Locate the cell with the specified text and output its (X, Y) center coordinate. 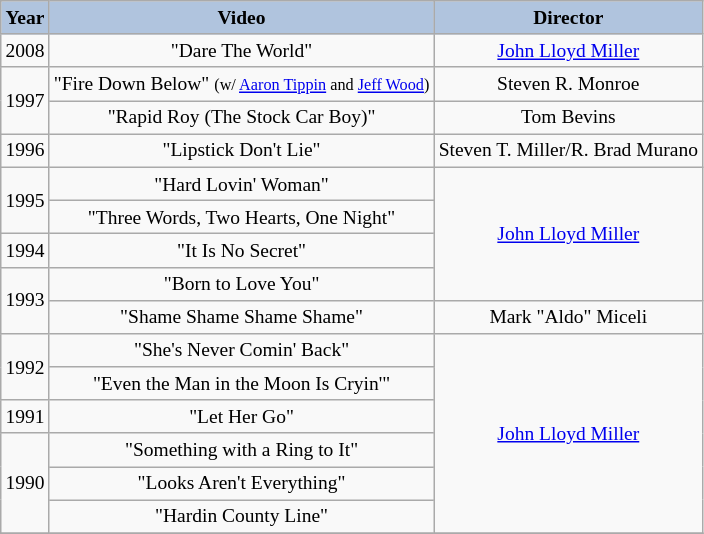
"Let Her Go" (242, 416)
1994 (25, 250)
1995 (25, 200)
Video (242, 18)
1997 (25, 100)
"Fire Down Below" (w/ Aaron Tippin and Jeff Wood) (242, 84)
"Dare The World" (242, 50)
Steven R. Monroe (568, 84)
"Rapid Roy (The Stock Car Boy)" (242, 118)
Year (25, 18)
"Hardin County Line" (242, 516)
"Born to Love You" (242, 284)
"It Is No Secret" (242, 250)
"Lipstick Don't Lie" (242, 150)
Mark "Aldo" Miceli (568, 316)
Steven T. Miller/R. Brad Murano (568, 150)
1991 (25, 416)
2008 (25, 50)
"Something with a Ring to It" (242, 450)
"She's Never Comin' Back" (242, 350)
1992 (25, 368)
"Shame Shame Shame Shame" (242, 316)
1990 (25, 483)
"Even the Man in the Moon Is Cryin'" (242, 384)
"Three Words, Two Hearts, One Night" (242, 216)
1996 (25, 150)
"Looks Aren't Everything" (242, 484)
1993 (25, 300)
Director (568, 18)
Tom Bevins (568, 118)
"Hard Lovin' Woman" (242, 184)
